Provide the [X, Y] coordinate of the cell's center where the given text is located.  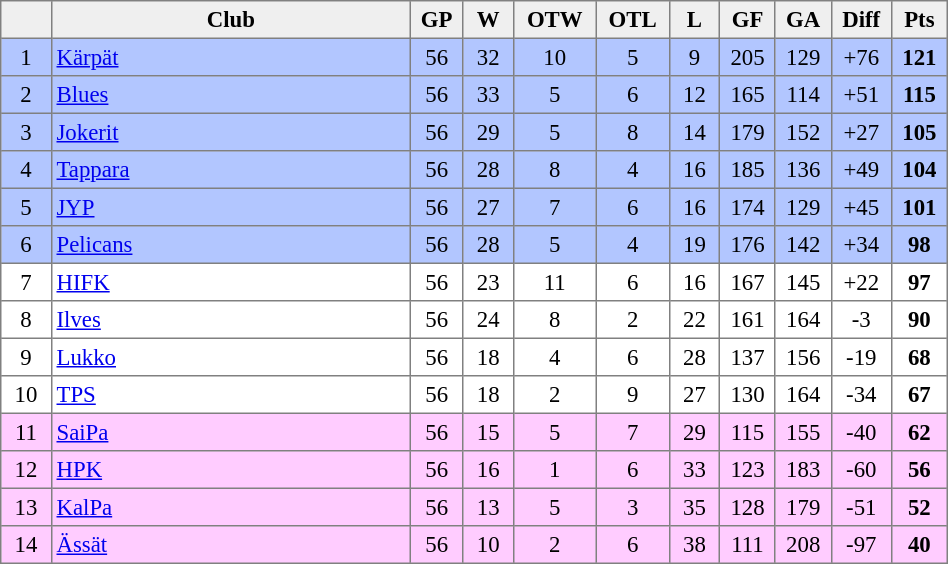
-3 [861, 320]
111 [748, 545]
130 [748, 395]
205 [748, 57]
121 [919, 57]
176 [748, 245]
-51 [861, 507]
32 [488, 57]
-97 [861, 545]
L [694, 20]
52 [919, 507]
+45 [861, 207]
208 [803, 545]
+27 [861, 132]
TPS [230, 395]
Lukko [230, 357]
GP [436, 20]
137 [748, 357]
19 [694, 245]
142 [803, 245]
-60 [861, 470]
Tappara [230, 170]
-40 [861, 432]
161 [748, 320]
Ässät [230, 545]
98 [919, 245]
+22 [861, 282]
68 [919, 357]
HIFK [230, 282]
SaiPa [230, 432]
35 [694, 507]
JYP [230, 207]
97 [919, 282]
156 [803, 357]
15 [488, 432]
23 [488, 282]
22 [694, 320]
165 [748, 95]
114 [803, 95]
Club [230, 20]
Jokerit [230, 132]
+76 [861, 57]
104 [919, 170]
OTL [632, 20]
152 [803, 132]
Blues [230, 95]
24 [488, 320]
38 [694, 545]
167 [748, 282]
HPK [230, 470]
Pelicans [230, 245]
62 [919, 432]
+49 [861, 170]
Kärpät [230, 57]
90 [919, 320]
123 [748, 470]
+51 [861, 95]
40 [919, 545]
101 [919, 207]
-19 [861, 357]
KalPa [230, 507]
GF [748, 20]
136 [803, 170]
105 [919, 132]
128 [748, 507]
Pts [919, 20]
185 [748, 170]
174 [748, 207]
Diff [861, 20]
Ilves [230, 320]
183 [803, 470]
OTW [554, 20]
-34 [861, 395]
145 [803, 282]
+34 [861, 245]
67 [919, 395]
GA [803, 20]
155 [803, 432]
W [488, 20]
